Locate the cell with the specified text and output its (x, y) center coordinate. 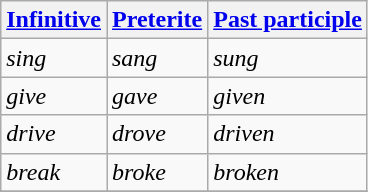
broken (288, 172)
Past participle (288, 20)
break (54, 172)
Preterite (156, 20)
broke (156, 172)
drive (54, 134)
sung (288, 58)
give (54, 96)
drove (156, 134)
sing (54, 58)
gave (156, 96)
sang (156, 58)
driven (288, 134)
Infinitive (54, 20)
given (288, 96)
